From the cell containing the given text, extract its center point as [X, Y] coordinate. 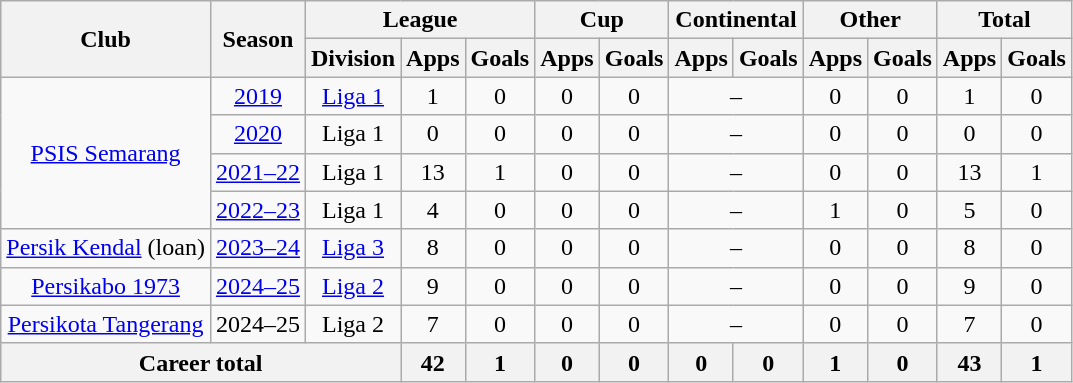
Division [352, 58]
League [420, 20]
4 [433, 210]
PSIS Semarang [106, 153]
5 [969, 210]
Continental [736, 20]
43 [969, 362]
Cup [602, 20]
2019 [258, 96]
Total [1004, 20]
2022–23 [258, 210]
Persikabo 1973 [106, 286]
Other [870, 20]
2020 [258, 134]
Persikota Tangerang [106, 324]
Career total [201, 362]
Persik Kendal (loan) [106, 248]
2023–24 [258, 248]
2021–22 [258, 172]
42 [433, 362]
Liga 3 [352, 248]
Season [258, 39]
Club [106, 39]
